Search for the cell housing the specified text and yield its (X, Y) center coordinate. 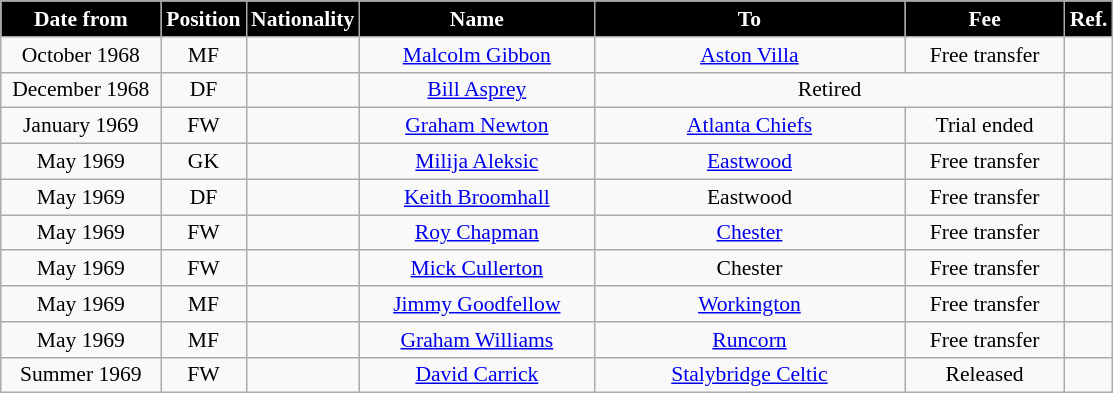
Retired (829, 90)
Mick Cullerton (476, 269)
David Carrick (476, 375)
Trial ended (985, 126)
Name (476, 19)
Position (204, 19)
Atlanta Chiefs (749, 126)
Ref. (1089, 19)
Malcolm Gibbon (476, 55)
Jimmy Goodfellow (476, 304)
Runcorn (749, 340)
To (749, 19)
October 1968 (81, 55)
Summer 1969 (81, 375)
Milija Aleksic (476, 162)
Workington (749, 304)
January 1969 (81, 126)
Nationality (302, 19)
Roy Chapman (476, 233)
Bill Asprey (476, 90)
Keith Broomhall (476, 197)
Aston Villa (749, 55)
December 1968 (81, 90)
Fee (985, 19)
Date from (81, 19)
Graham Williams (476, 340)
Graham Newton (476, 126)
GK (204, 162)
Released (985, 375)
Stalybridge Celtic (749, 375)
